Find where the given text appears and provide that cell's center as (X, Y) coordinate. 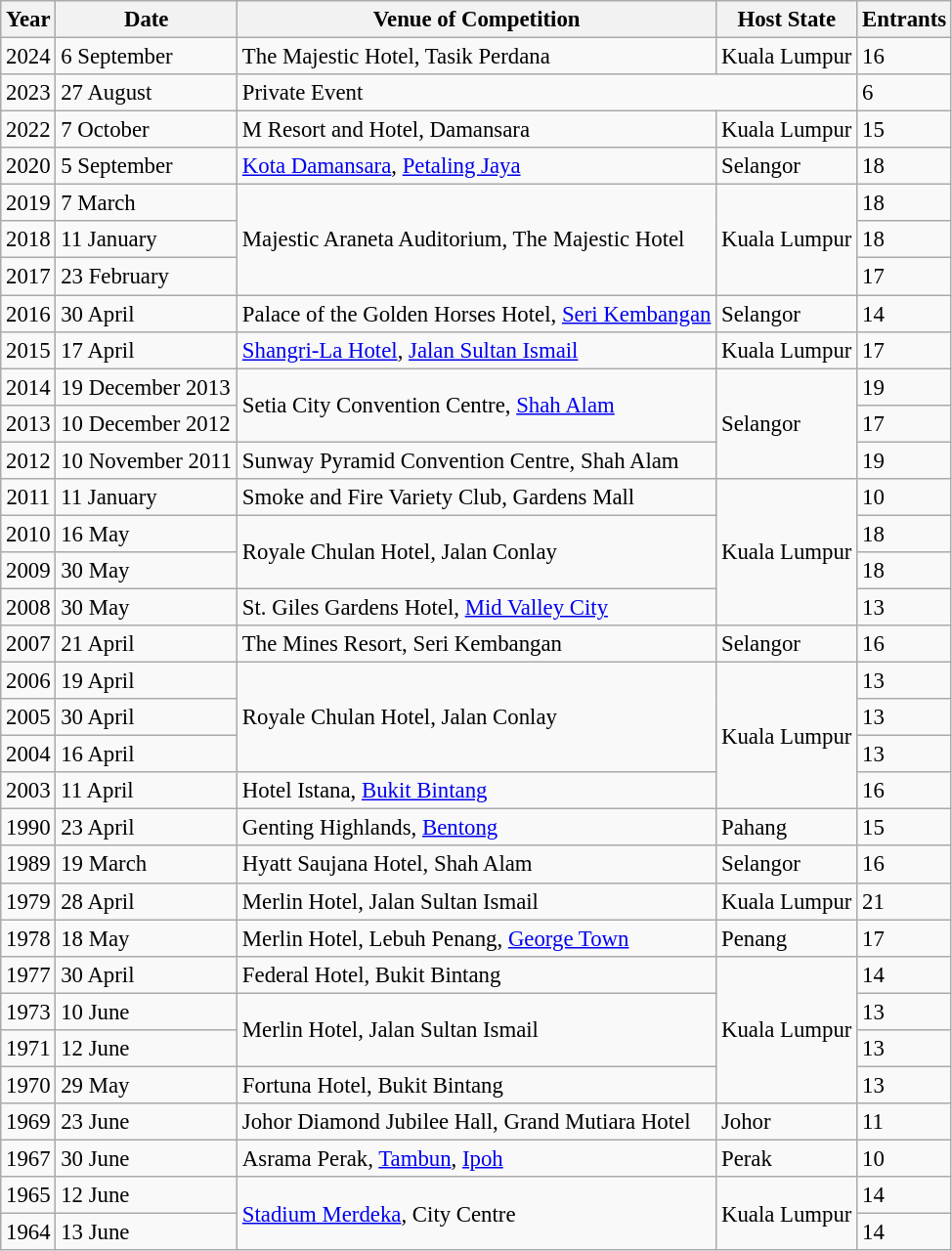
10 June (147, 1012)
Host State (787, 20)
10 November 2011 (147, 460)
2006 (28, 681)
1971 (28, 1049)
The Majestic Hotel, Tasik Perdana (477, 57)
11 April (147, 791)
Merlin Hotel, Lebuh Penang, George Town (477, 938)
Entrants (905, 20)
1964 (28, 1232)
2016 (28, 314)
1977 (28, 974)
10 December 2012 (147, 423)
5 September (147, 166)
Federal Hotel, Bukit Bintang (477, 974)
1967 (28, 1158)
1969 (28, 1122)
St. Giles Gardens Hotel, Mid Valley City (477, 607)
2017 (28, 277)
1965 (28, 1195)
Year (28, 20)
29 May (147, 1085)
Johor Diamond Jubilee Hall, Grand Mutiara Hotel (477, 1122)
Date (147, 20)
Genting Highlands, Bentong (477, 828)
2018 (28, 239)
Sunway Pyramid Convention Centre, Shah Alam (477, 460)
2014 (28, 387)
28 April (147, 901)
Kota Damansara, Petaling Jaya (477, 166)
2009 (28, 571)
Shangri-La Hotel, Jalan Sultan Ismail (477, 350)
2019 (28, 203)
Palace of the Golden Horses Hotel, Seri Kembangan (477, 314)
Fortuna Hotel, Bukit Bintang (477, 1085)
19 December 2013 (147, 387)
23 April (147, 828)
2005 (28, 717)
23 June (147, 1122)
The Mines Resort, Seri Kembangan (477, 644)
Perak (787, 1158)
2024 (28, 57)
1970 (28, 1085)
1978 (28, 938)
Majestic Araneta Auditorium, The Majestic Hotel (477, 240)
11 (905, 1122)
Pahang (787, 828)
2010 (28, 534)
13 June (147, 1232)
19 April (147, 681)
1973 (28, 1012)
1979 (28, 901)
1989 (28, 865)
Venue of Competition (477, 20)
17 April (147, 350)
1990 (28, 828)
Private Event (547, 93)
27 August (147, 93)
2020 (28, 166)
21 April (147, 644)
2008 (28, 607)
Hyatt Saujana Hotel, Shah Alam (477, 865)
M Resort and Hotel, Damansara (477, 130)
30 June (147, 1158)
19 March (147, 865)
7 October (147, 130)
2011 (28, 497)
23 February (147, 277)
2023 (28, 93)
6 September (147, 57)
Setia City Convention Centre, Shah Alam (477, 405)
2015 (28, 350)
2013 (28, 423)
6 (905, 93)
Penang (787, 938)
2007 (28, 644)
2004 (28, 755)
Hotel Istana, Bukit Bintang (477, 791)
16 April (147, 755)
18 May (147, 938)
Stadium Merdeka, City Centre (477, 1214)
16 May (147, 534)
Asrama Perak, Tambun, Ipoh (477, 1158)
2012 (28, 460)
Johor (787, 1122)
Smoke and Fire Variety Club, Gardens Mall (477, 497)
7 March (147, 203)
2022 (28, 130)
2003 (28, 791)
21 (905, 901)
